Provide the (x, y) coordinate of the cell's center where the given text is located.  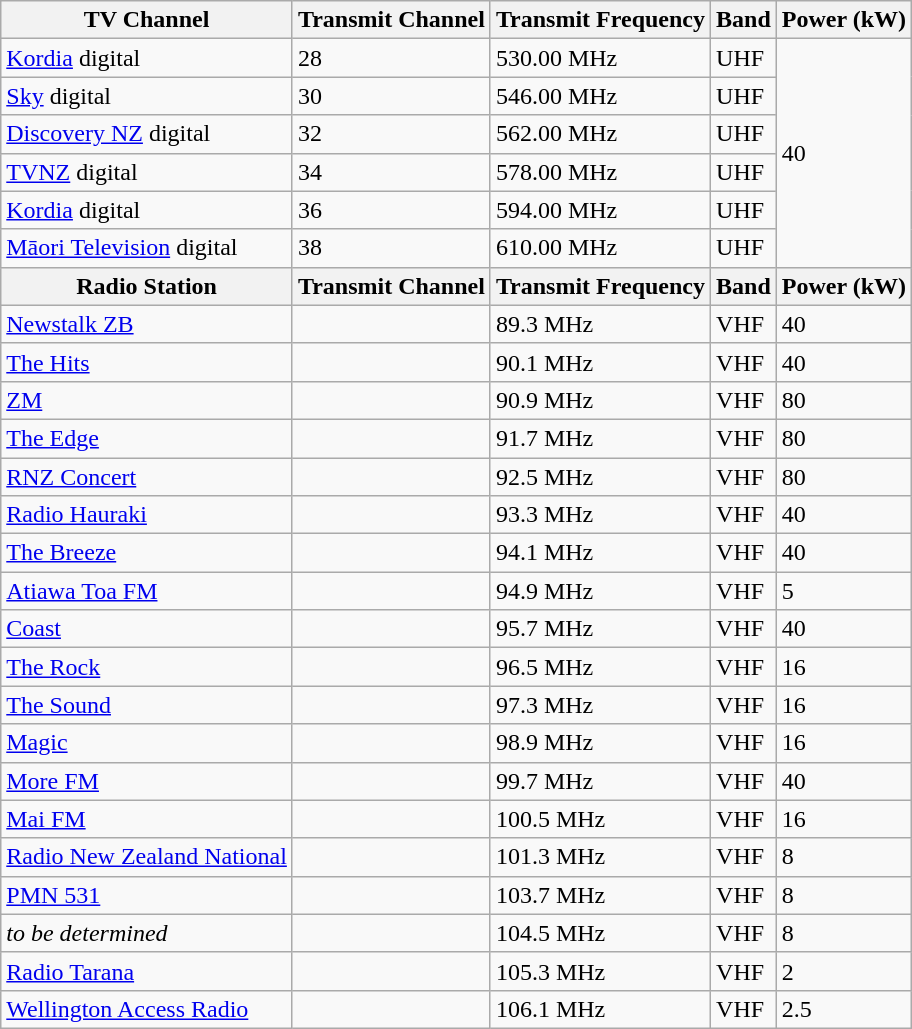
99.7 MHz (600, 781)
2.5 (844, 1009)
Newstalk ZB (147, 324)
Coast (147, 629)
The Hits (147, 362)
562.00 MHz (600, 134)
TV Channel (147, 20)
106.1 MHz (600, 1009)
32 (391, 134)
Radio Station (147, 286)
98.9 MHz (600, 743)
34 (391, 172)
28 (391, 58)
Māori Television digital (147, 248)
5 (844, 591)
to be determined (147, 933)
PMN 531 (147, 895)
92.5 MHz (600, 477)
36 (391, 210)
530.00 MHz (600, 58)
The Sound (147, 705)
89.3 MHz (600, 324)
94.9 MHz (600, 591)
101.3 MHz (600, 857)
Radio Hauraki (147, 515)
91.7 MHz (600, 438)
ZM (147, 400)
Atiawa Toa FM (147, 591)
Radio New Zealand National (147, 857)
90.9 MHz (600, 400)
90.1 MHz (600, 362)
The Rock (147, 667)
100.5 MHz (600, 819)
TVNZ digital (147, 172)
The Breeze (147, 553)
Discovery NZ digital (147, 134)
RNZ Concert (147, 477)
94.1 MHz (600, 553)
93.3 MHz (600, 515)
96.5 MHz (600, 667)
38 (391, 248)
30 (391, 96)
578.00 MHz (600, 172)
97.3 MHz (600, 705)
Mai FM (147, 819)
More FM (147, 781)
Magic (147, 743)
The Edge (147, 438)
Wellington Access Radio (147, 1009)
104.5 MHz (600, 933)
610.00 MHz (600, 248)
594.00 MHz (600, 210)
Radio Tarana (147, 971)
2 (844, 971)
103.7 MHz (600, 895)
105.3 MHz (600, 971)
95.7 MHz (600, 629)
Sky digital (147, 96)
546.00 MHz (600, 96)
